For the text-containing cell, return its midpoint in [x, y] coordinate format. 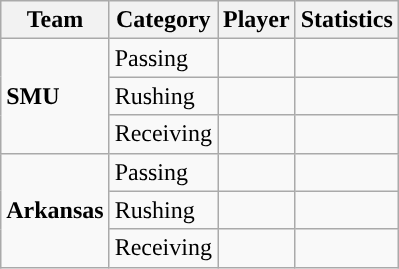
Player [257, 20]
Statistics [346, 20]
Arkansas [55, 210]
SMU [55, 96]
Team [55, 20]
Category [163, 20]
